Extract the (X, Y) coordinate from the center of the cell holding the provided text.  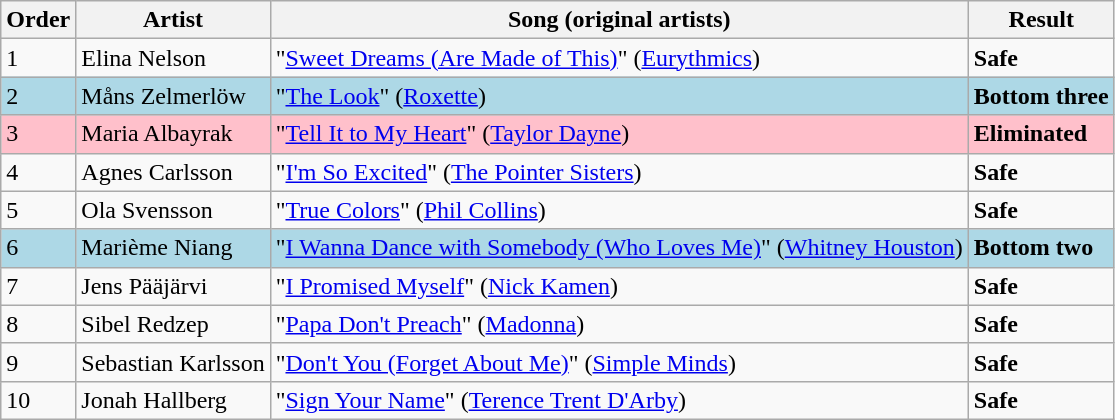
"Don't You (Forget About Me)" (Simple Minds) (619, 362)
Jens Pääjärvi (173, 286)
Bottom three (1041, 96)
"Sweet Dreams (Are Made of This)" (Eurythmics) (619, 58)
Eliminated (1041, 134)
Sebastian Karlsson (173, 362)
10 (38, 400)
7 (38, 286)
9 (38, 362)
Jonah Hallberg (173, 400)
8 (38, 324)
4 (38, 172)
"I Wanna Dance with Somebody (Who Loves Me)" (Whitney Houston) (619, 248)
Marième Niang (173, 248)
"True Colors" (Phil Collins) (619, 210)
Måns Zelmerlöw (173, 96)
Song (original artists) (619, 20)
"Papa Don't Preach" (Madonna) (619, 324)
"Sign Your Name" (Terence Trent D'Arby) (619, 400)
Ola Svensson (173, 210)
Order (38, 20)
5 (38, 210)
Sibel Redzep (173, 324)
Elina Nelson (173, 58)
2 (38, 96)
"I'm So Excited" (The Pointer Sisters) (619, 172)
Maria Albayrak (173, 134)
Artist (173, 20)
"I Promised Myself" (Nick Kamen) (619, 286)
Result (1041, 20)
Bottom two (1041, 248)
"The Look" (Roxette) (619, 96)
1 (38, 58)
"Tell It to My Heart" (Taylor Dayne) (619, 134)
6 (38, 248)
3 (38, 134)
Agnes Carlsson (173, 172)
